Pinpoint the cell where the given text exists, returning its (X, Y) midpoint coordinate. 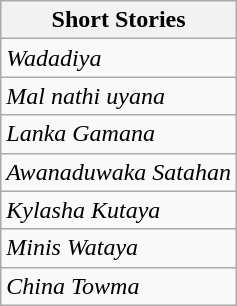
Mal nathi uyana (119, 96)
Lanka Gamana (119, 134)
Minis Wataya (119, 248)
Short Stories (119, 20)
China Towma (119, 286)
Awanaduwaka Satahan (119, 172)
Kylasha Kutaya (119, 210)
Wadadiya (119, 58)
